Scan for the cell matching the given text and deliver its (X, Y) coordinate at center. 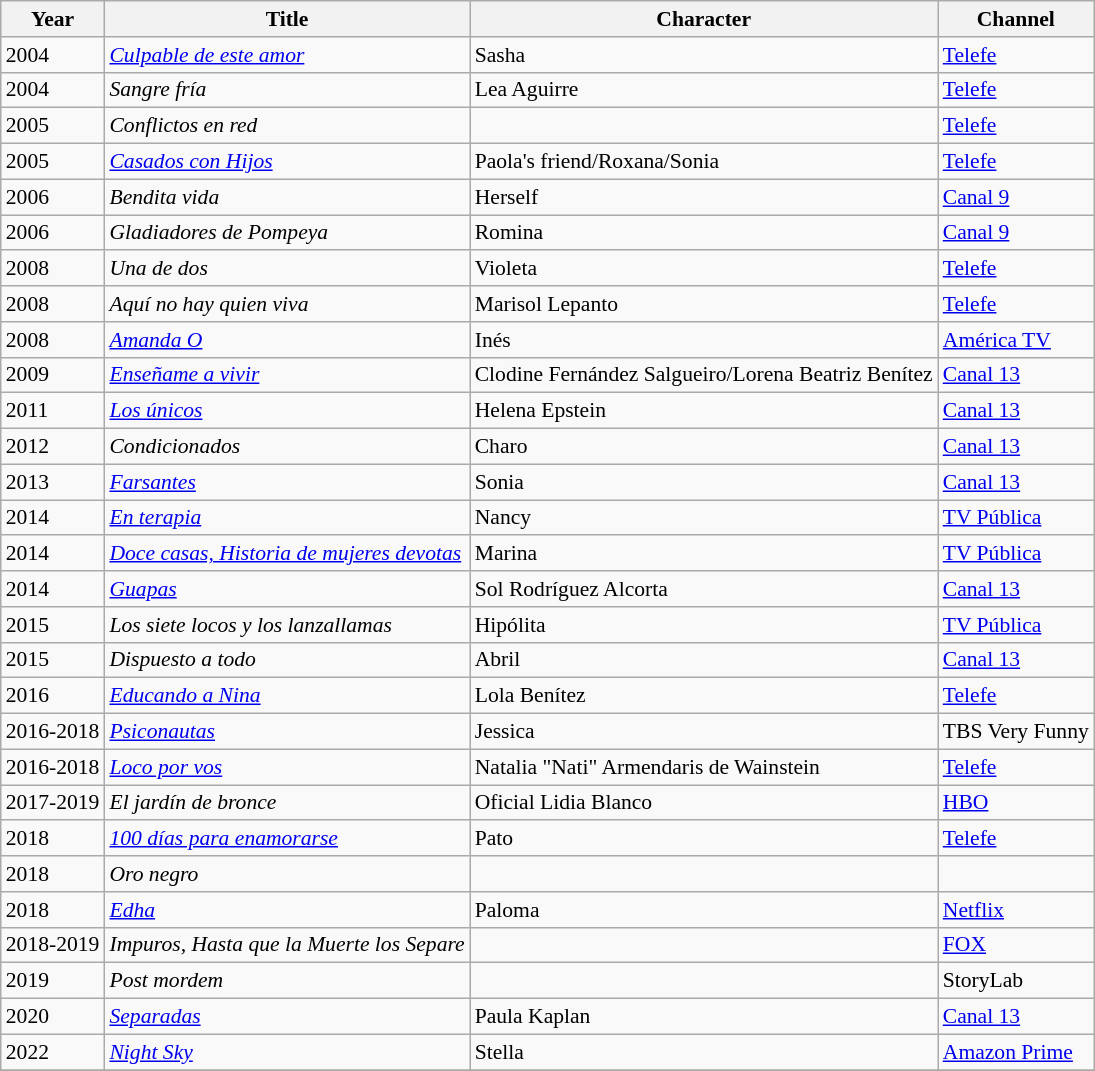
Farsantes (286, 482)
Stella (704, 1052)
HBO (1016, 803)
Marisol Lepanto (704, 304)
2013 (53, 482)
Psiconautas (286, 732)
Oro negro (286, 874)
Abril (704, 660)
Educando a Nina (286, 696)
Oficial Lidia Blanco (704, 803)
Condicionados (286, 447)
Post mordem (286, 981)
Charo (704, 447)
2009 (53, 375)
Bendita vida (286, 197)
Paola's friend/Roxana/Sonia (704, 162)
2017-2019 (53, 803)
Conflictos en red (286, 126)
2022 (53, 1052)
Casados con Hijos (286, 162)
Night Sky (286, 1052)
2016 (53, 696)
Loco por vos (286, 767)
Clodine Fernández Salgueiro/Lorena Beatriz Benítez (704, 375)
Edha (286, 910)
Romina (704, 233)
Paloma (704, 910)
Violeta (704, 269)
StoryLab (1016, 981)
Title (286, 19)
América TV (1016, 340)
2018-2019 (53, 945)
Los siete locos y los lanzallamas (286, 625)
Gladiadores de Pompeya (286, 233)
El jardín de bronce (286, 803)
Sol Rodríguez Alcorta (704, 589)
Dispuesto a todo (286, 660)
Helena Epstein (704, 411)
Netflix (1016, 910)
Una de dos (286, 269)
Los únicos (286, 411)
Amanda O (286, 340)
Sasha (704, 55)
Amazon Prime (1016, 1052)
TBS Very Funny (1016, 732)
2020 (53, 1017)
2012 (53, 447)
Separadas (286, 1017)
Herself (704, 197)
2019 (53, 981)
Impuros, Hasta que la Muerte los Separe (286, 945)
Hipólita (704, 625)
Year (53, 19)
Character (704, 19)
100 días para enamorarse (286, 839)
Sonia (704, 482)
Doce casas, Historia de mujeres devotas (286, 554)
FOX (1016, 945)
En terapia (286, 518)
Enseñame a vivir (286, 375)
Inés (704, 340)
Lea Aguirre (704, 90)
Culpable de este amor (286, 55)
Nancy (704, 518)
Pato (704, 839)
2011 (53, 411)
Marina (704, 554)
Paula Kaplan (704, 1017)
Sangre fría (286, 90)
Channel (1016, 19)
Guapas (286, 589)
Lola Benítez (704, 696)
Aquí no hay quien viva (286, 304)
Natalia "Nati" Armendaris de Wainstein (704, 767)
Jessica (704, 732)
